Capture the cell that displays the provided text and extract its [X, Y] central coordinate. 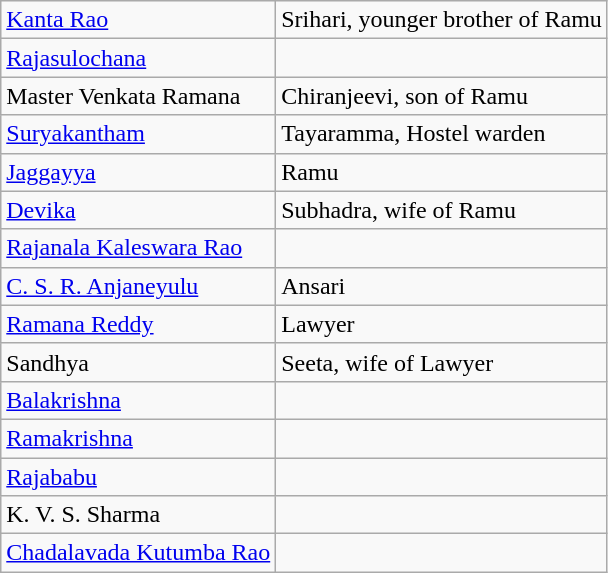
Lawyer [442, 324]
Subhadra, wife of Ramu [442, 210]
Chiranjeevi, son of Ramu [442, 96]
Sandhya [138, 362]
Ramu [442, 172]
Suryakantham [138, 134]
Tayaramma, Hostel warden [442, 134]
Balakrishna [138, 400]
C. S. R. Anjaneyulu [138, 286]
Rajababu [138, 477]
Jaggayya [138, 172]
Rajanala Kaleswara Rao [138, 248]
Ramakrishna [138, 438]
Master Venkata Ramana [138, 96]
Srihari, younger brother of Ramu [442, 20]
Seeta, wife of Lawyer [442, 362]
Ramana Reddy [138, 324]
Chadalavada Kutumba Rao [138, 553]
Devika [138, 210]
Rajasulochana [138, 58]
Ansari [442, 286]
Kanta Rao [138, 20]
K. V. S. Sharma [138, 515]
